Return the [x, y] coordinate for the center point of the cell that contains the specified text.  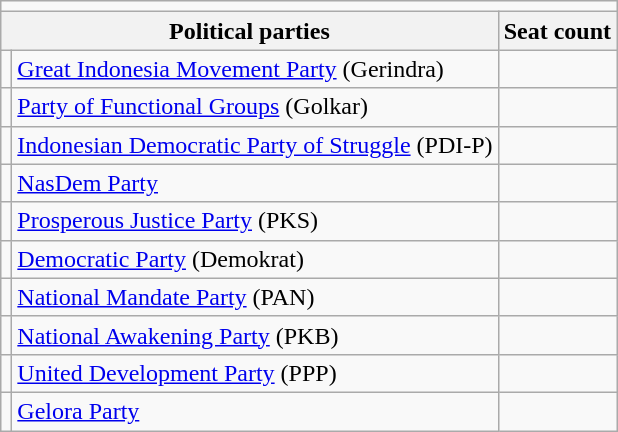
Great Indonesia Movement Party (Gerindra) [255, 69]
United Development Party (PPP) [255, 373]
Political parties [250, 31]
NasDem Party [255, 183]
Party of Functional Groups (Golkar) [255, 107]
Democratic Party (Demokrat) [255, 259]
Seat count [557, 31]
Gelora Party [255, 411]
Prosperous Justice Party (PKS) [255, 221]
National Mandate Party (PAN) [255, 297]
Indonesian Democratic Party of Struggle (PDI-P) [255, 145]
National Awakening Party (PKB) [255, 335]
